Identify which cell holds the provided text, then report its [x, y] central coordinate. 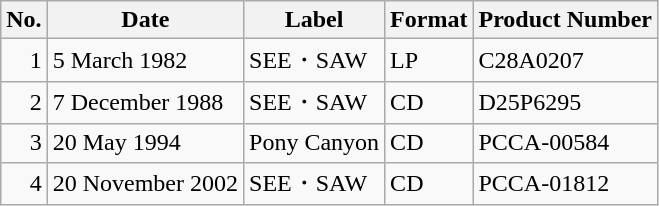
1 [24, 60]
No. [24, 20]
LP [429, 60]
Label [314, 20]
3 [24, 143]
PCCA-00584 [566, 143]
4 [24, 184]
7 December 1988 [145, 102]
Date [145, 20]
5 March 1982 [145, 60]
C28A0207 [566, 60]
20 November 2002 [145, 184]
Product Number [566, 20]
D25P6295 [566, 102]
2 [24, 102]
Pony Canyon [314, 143]
PCCA-01812 [566, 184]
Format [429, 20]
20 May 1994 [145, 143]
